From the cell containing the given text, extract its center point as (X, Y) coordinate. 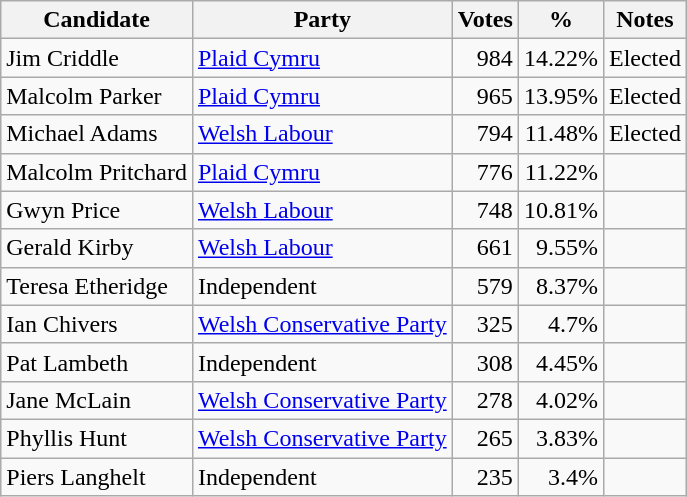
Gwyn Price (97, 210)
Votes (485, 20)
14.22% (560, 58)
Michael Adams (97, 134)
Party (322, 20)
10.81% (560, 210)
4.7% (560, 324)
Malcolm Parker (97, 96)
748 (485, 210)
Pat Lambeth (97, 362)
3.83% (560, 438)
Candidate (97, 20)
965 (485, 96)
Teresa Etheridge (97, 286)
Jane McLain (97, 400)
278 (485, 400)
579 (485, 286)
794 (485, 134)
9.55% (560, 248)
Jim Criddle (97, 58)
Malcolm Pritchard (97, 172)
661 (485, 248)
% (560, 20)
308 (485, 362)
Piers Langhelt (97, 477)
Notes (644, 20)
11.48% (560, 134)
325 (485, 324)
Phyllis Hunt (97, 438)
265 (485, 438)
13.95% (560, 96)
8.37% (560, 286)
3.4% (560, 477)
Gerald Kirby (97, 248)
11.22% (560, 172)
Ian Chivers (97, 324)
235 (485, 477)
4.02% (560, 400)
4.45% (560, 362)
776 (485, 172)
984 (485, 58)
